Capture the cell that displays the provided text and extract its (x, y) central coordinate. 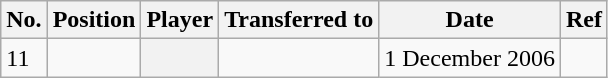
11 (24, 58)
Transferred to (299, 20)
Player (180, 20)
Ref (584, 20)
1 December 2006 (470, 58)
Position (94, 20)
No. (24, 20)
Date (470, 20)
